Search for the cell housing the specified text and yield its (X, Y) center coordinate. 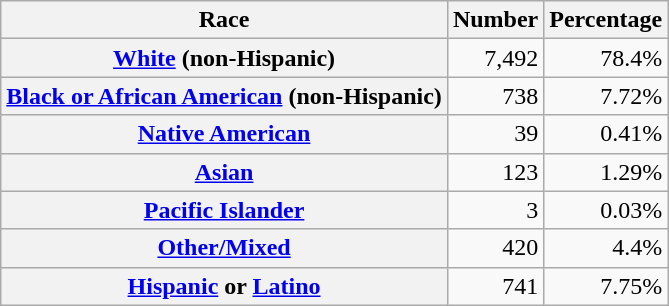
3 (495, 210)
White (non-Hispanic) (224, 58)
Hispanic or Latino (224, 286)
4.4% (606, 248)
Number (495, 20)
1.29% (606, 172)
123 (495, 172)
Race (224, 20)
Native American (224, 134)
Percentage (606, 20)
420 (495, 248)
7,492 (495, 58)
0.41% (606, 134)
0.03% (606, 210)
7.72% (606, 96)
39 (495, 134)
Black or African American (non-Hispanic) (224, 96)
Other/Mixed (224, 248)
78.4% (606, 58)
7.75% (606, 286)
741 (495, 286)
Asian (224, 172)
Pacific Islander (224, 210)
738 (495, 96)
